Output the (x, y) coordinate of the center of the cell containing the given text.  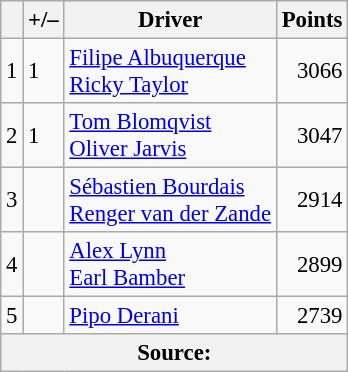
Source: (174, 353)
Sébastien Bourdais Renger van der Zande (170, 200)
2899 (312, 264)
Driver (170, 20)
3 (12, 200)
2739 (312, 316)
2914 (312, 200)
Pipo Derani (170, 316)
3047 (312, 136)
4 (12, 264)
Alex Lynn Earl Bamber (170, 264)
5 (12, 316)
2 (12, 136)
3066 (312, 72)
Filipe Albuquerque Ricky Taylor (170, 72)
Tom Blomqvist Oliver Jarvis (170, 136)
Points (312, 20)
+/– (44, 20)
